Output the (x, y) coordinate of the center of the cell containing the given text.  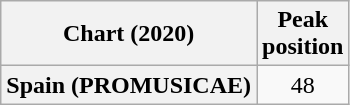
Spain (PROMUSICAE) (129, 85)
48 (303, 85)
Chart (2020) (129, 34)
Peakposition (303, 34)
